Find where the given text appears and provide that cell's center as (X, Y) coordinate. 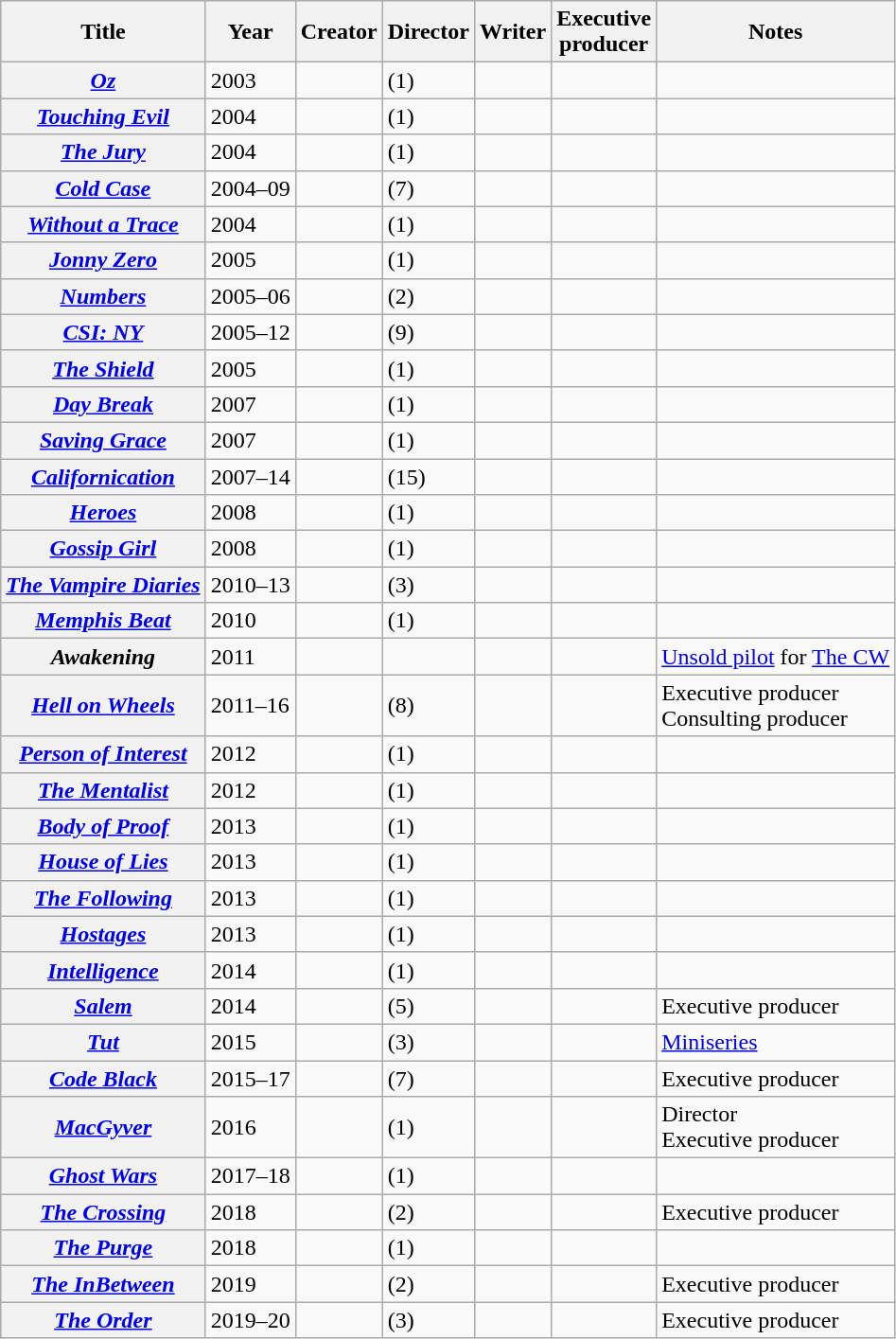
Without a Trace (103, 224)
(8) (428, 706)
MacGyver (103, 1128)
(9) (428, 332)
Cold Case (103, 188)
The Vampire Diaries (103, 585)
The Purge (103, 1248)
2015–17 (250, 1078)
The Mentalist (103, 790)
Memphis Beat (103, 621)
The Shield (103, 368)
Hostages (103, 934)
(15) (428, 476)
2019 (250, 1284)
Person of Interest (103, 754)
2004–09 (250, 188)
2007–14 (250, 476)
Numbers (103, 296)
Executiveproducer (604, 32)
House of Lies (103, 862)
The Order (103, 1320)
Body of Proof (103, 826)
Heroes (103, 513)
2011–16 (250, 706)
(5) (428, 1006)
Day Break (103, 404)
Executive producer Consulting producer (776, 706)
2011 (250, 657)
Gossip Girl (103, 549)
Year (250, 32)
CSI: NY (103, 332)
Salem (103, 1006)
Director Executive producer (776, 1128)
The Following (103, 898)
2015 (250, 1042)
2010–13 (250, 585)
2016 (250, 1128)
Hell on Wheels (103, 706)
The InBetween (103, 1284)
2005–06 (250, 296)
Saving Grace (103, 440)
2017–18 (250, 1176)
Notes (776, 32)
Oz (103, 80)
Californication (103, 476)
Code Black (103, 1078)
Director (428, 32)
Miniseries (776, 1042)
Awakening (103, 657)
Writer (513, 32)
Tut (103, 1042)
Creator (339, 32)
2010 (250, 621)
Intelligence (103, 970)
2019–20 (250, 1320)
The Crossing (103, 1212)
2005–12 (250, 332)
Title (103, 32)
Touching Evil (103, 116)
Ghost Wars (103, 1176)
The Jury (103, 152)
Jonny Zero (103, 260)
Unsold pilot for The CW (776, 657)
2003 (250, 80)
